Pinpoint the cell where the given text exists, returning its (x, y) midpoint coordinate. 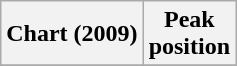
Chart (2009) (72, 34)
Peakposition (189, 34)
